Detect which cell encompasses the target text, then output its (X, Y) center coordinate. 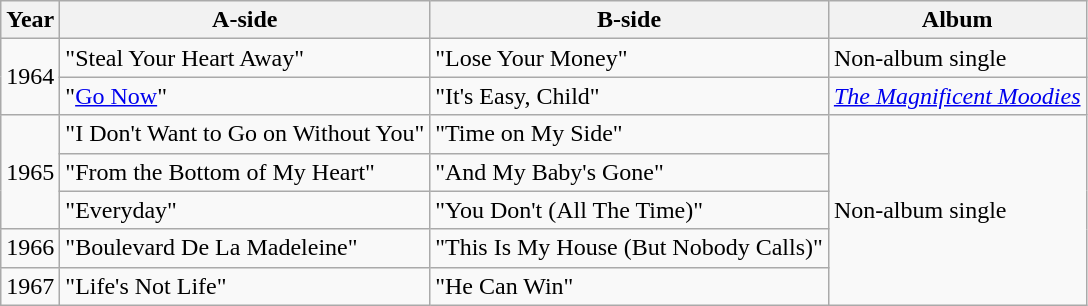
"Everyday" (245, 210)
A-side (245, 20)
Album (957, 20)
1964 (30, 77)
"It's Easy, Child" (630, 96)
"Go Now" (245, 96)
Year (30, 20)
"Steal Your Heart Away" (245, 58)
1965 (30, 172)
"From the Bottom of My Heart" (245, 172)
"Time on My Side" (630, 134)
"He Can Win" (630, 286)
1967 (30, 286)
"Lose Your Money" (630, 58)
The Magnificent Moodies (957, 96)
"Boulevard De La Madeleine" (245, 248)
"I Don't Want to Go on Without You" (245, 134)
1966 (30, 248)
B-side (630, 20)
"Life's Not Life" (245, 286)
"And My Baby's Gone" (630, 172)
"This Is My House (But Nobody Calls)" (630, 248)
"You Don't (All The Time)" (630, 210)
